Output the [x, y] coordinate of the center of the cell containing the given text.  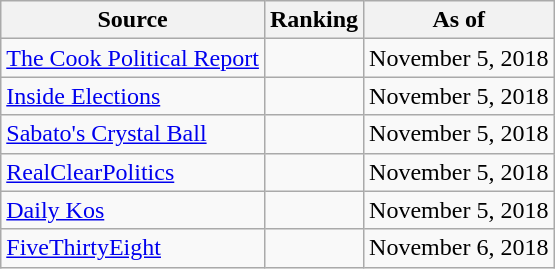
Daily Kos [133, 210]
FiveThirtyEight [133, 248]
The Cook Political Report [133, 58]
Source [133, 20]
November 6, 2018 [459, 248]
Ranking [314, 20]
Sabato's Crystal Ball [133, 134]
As of [459, 20]
RealClearPolitics [133, 172]
Inside Elections [133, 96]
